For the text-containing cell, return its midpoint in (x, y) coordinate format. 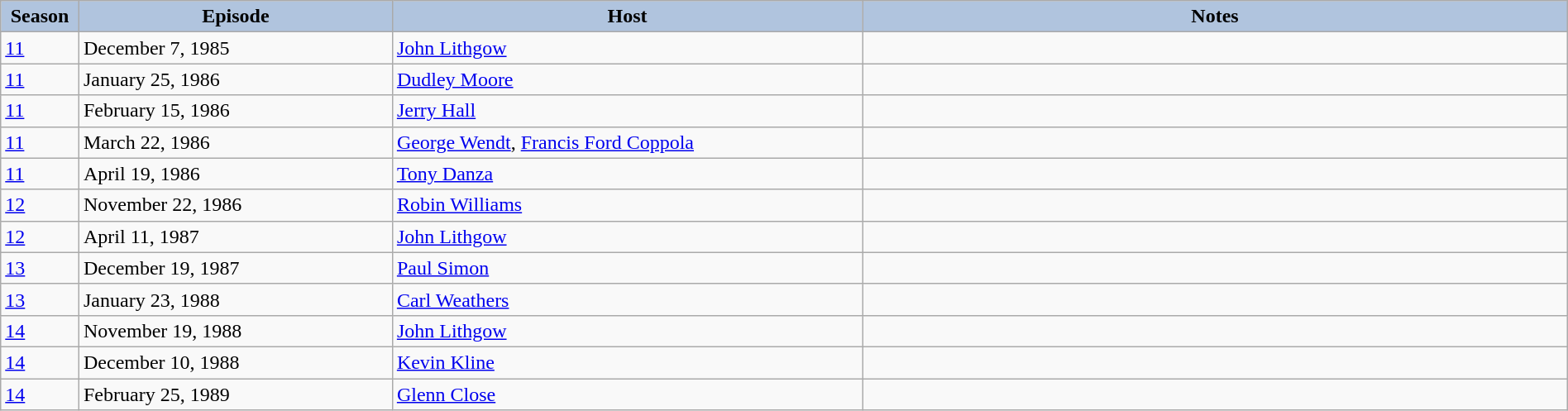
Notes (1216, 17)
April 11, 1987 (235, 237)
November 19, 1988 (235, 331)
November 22, 1986 (235, 205)
Glenn Close (627, 394)
Kevin Kline (627, 362)
February 15, 1986 (235, 111)
Jerry Hall (627, 111)
Host (627, 17)
George Wendt, Francis Ford Coppola (627, 142)
April 19, 1986 (235, 174)
Season (40, 17)
Dudley Moore (627, 79)
Episode (235, 17)
December 10, 1988 (235, 362)
December 19, 1987 (235, 268)
March 22, 1986 (235, 142)
January 25, 1986 (235, 79)
Tony Danza (627, 174)
January 23, 1988 (235, 299)
Carl Weathers (627, 299)
Robin Williams (627, 205)
February 25, 1989 (235, 394)
Paul Simon (627, 268)
December 7, 1985 (235, 48)
